Locate the cell with the specified text and output its [X, Y] center coordinate. 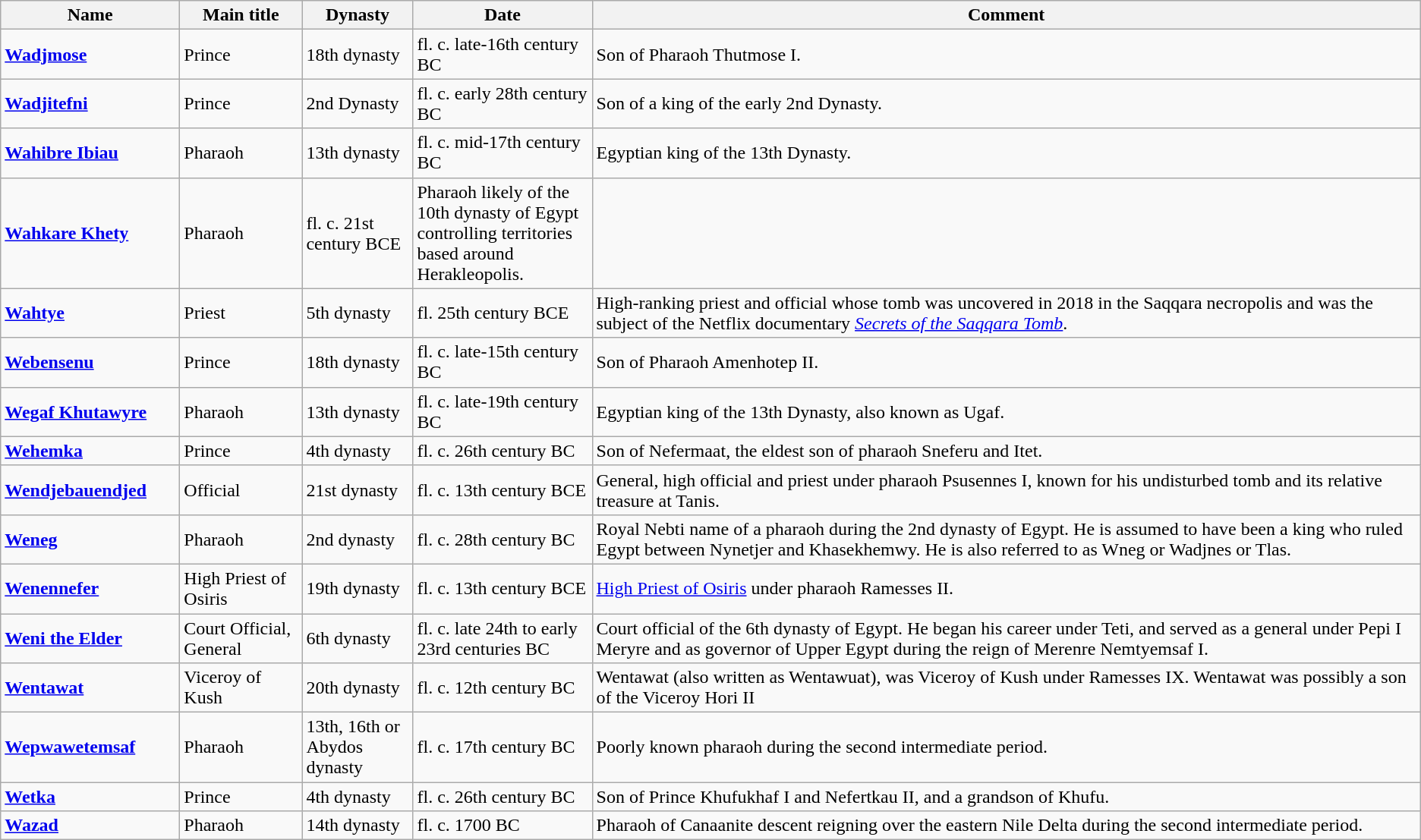
Wentawat [90, 687]
Pharaoh of Canaanite descent reigning over the eastern Nile Delta during the second intermediate period. [1007, 826]
Son of Prince Khufukhaf I and Nefertkau II, and a grandson of Khufu. [1007, 797]
Son of Nefermaat, the eldest son of pharaoh Sneferu and Itet. [1007, 451]
fl. c. late-15th century BC [503, 363]
Court Official, General [241, 637]
5th dynasty [358, 313]
Wetka [90, 797]
Son of Pharaoh Thutmose I. [1007, 55]
Wegaf Khutawyre [90, 411]
Wahibre Ibiau [90, 153]
fl. c. 28th century BC [503, 539]
fl. c. late-19th century BC [503, 411]
Wentawat (also written as Wentawuat), was Viceroy of Kush under Ramesses IX. Wentawat was possibly a son of the Viceroy Hori II [1007, 687]
fl. c. early 28th century BC [503, 103]
Egyptian king of the 13th Dynasty, also known as Ugaf. [1007, 411]
20th dynasty [358, 687]
fl. c. 17th century BC [503, 747]
High Priest of Osiris under pharaoh Ramesses II. [1007, 589]
Egyptian king of the 13th Dynasty. [1007, 153]
Comment [1007, 15]
Wazad [90, 826]
Webensenu [90, 363]
14th dynasty [358, 826]
General, high official and priest under pharaoh Psusennes I, known for his undisturbed tomb and its relative treasure at Tanis. [1007, 490]
Poorly known pharaoh during the second intermediate period. [1007, 747]
2nd Dynasty [358, 103]
Wehemka [90, 451]
Date [503, 15]
21st dynasty [358, 490]
Wepwawetemsaf [90, 747]
Dynasty [358, 15]
Wahtye [90, 313]
Wendjebauendjed [90, 490]
fl. c. 12th century BC [503, 687]
fl. c. 21st century BCE [358, 233]
Pharaoh likely of the 10th dynasty of Egypt controlling territories based around Herakleopolis. [503, 233]
Name [90, 15]
fl. c. late 24th to early 23rd centuries BC [503, 637]
13th, 16th or Abydos dynasty [358, 747]
2nd dynasty [358, 539]
fl. c. 1700 BC [503, 826]
Official [241, 490]
Viceroy of Kush [241, 687]
Weneg [90, 539]
Son of a king of the early 2nd Dynasty. [1007, 103]
Priest [241, 313]
fl. 25th century BCE [503, 313]
Weni the Elder [90, 637]
Main title [241, 15]
Wenennefer [90, 589]
Wadjmose [90, 55]
High Priest of Osiris [241, 589]
fl. c. mid-17th century BC [503, 153]
6th dynasty [358, 637]
19th dynasty [358, 589]
fl. c. late-16th century BC [503, 55]
Wahkare Khety [90, 233]
Wadjitefni [90, 103]
Son of Pharaoh Amenhotep II. [1007, 363]
